Find where the given text appears and provide that cell's center as [x, y] coordinate. 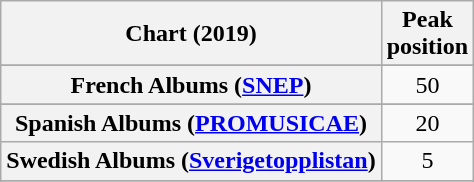
20 [427, 123]
Spanish Albums (PROMUSICAE) [191, 123]
Swedish Albums (Sverigetopplistan) [191, 161]
Chart (2019) [191, 34]
French Albums (SNEP) [191, 85]
Peakposition [427, 34]
50 [427, 85]
5 [427, 161]
